Capture the cell that displays the provided text and extract its (X, Y) central coordinate. 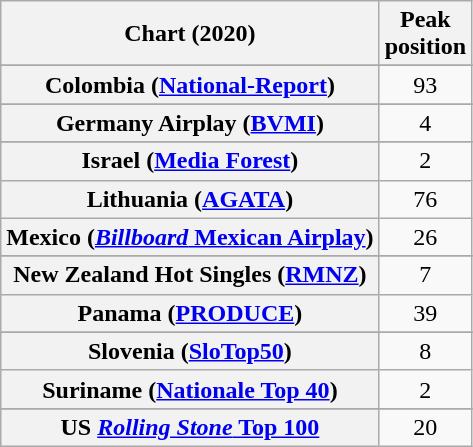
93 (425, 85)
Chart (2020) (190, 34)
Lithuania (AGATA) (190, 199)
Peakposition (425, 34)
Colombia (National-Report) (190, 85)
US Rolling Stone Top 100 (190, 427)
4 (425, 123)
Suriname (Nationale Top 40) (190, 389)
76 (425, 199)
Panama (PRODUCE) (190, 313)
20 (425, 427)
Mexico (Billboard Mexican Airplay) (190, 237)
26 (425, 237)
Germany Airplay (BVMI) (190, 123)
7 (425, 275)
8 (425, 351)
New Zealand Hot Singles (RMNZ) (190, 275)
Israel (Media Forest) (190, 161)
Slovenia (SloTop50) (190, 351)
39 (425, 313)
